Output the [X, Y] coordinate of the center of the cell containing the given text.  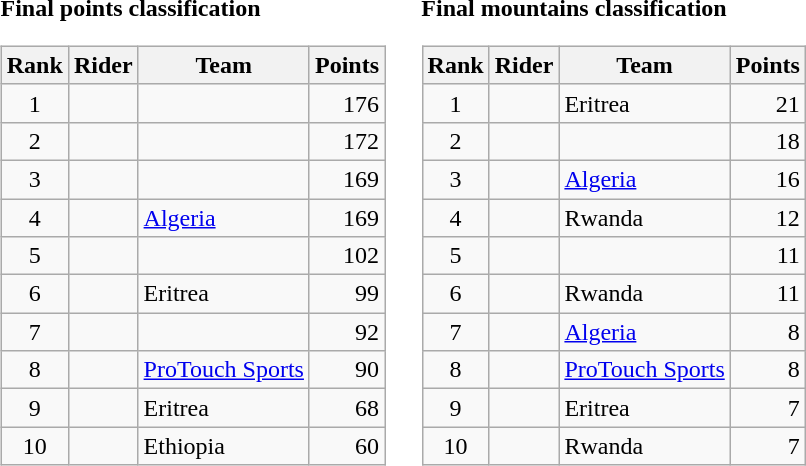
21 [768, 103]
172 [346, 141]
102 [346, 256]
60 [346, 446]
90 [346, 370]
92 [346, 332]
12 [768, 217]
68 [346, 408]
99 [346, 294]
18 [768, 141]
Ethiopia [224, 446]
16 [768, 179]
176 [346, 103]
